Extract the (x, y) coordinate from the center of the cell holding the provided text.  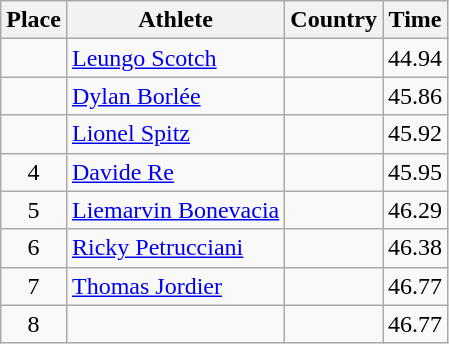
45.92 (414, 134)
5 (34, 210)
Time (414, 20)
45.86 (414, 96)
Liemarvin Bonevacia (175, 210)
Davide Re (175, 172)
46.38 (414, 248)
Dylan Borlée (175, 96)
Athlete (175, 20)
Country (334, 20)
8 (34, 324)
4 (34, 172)
Lionel Spitz (175, 134)
46.29 (414, 210)
7 (34, 286)
Ricky Petrucciani (175, 248)
45.95 (414, 172)
Leungo Scotch (175, 58)
Thomas Jordier (175, 286)
6 (34, 248)
44.94 (414, 58)
Place (34, 20)
